Identify which cell holds the provided text, then report its [X, Y] central coordinate. 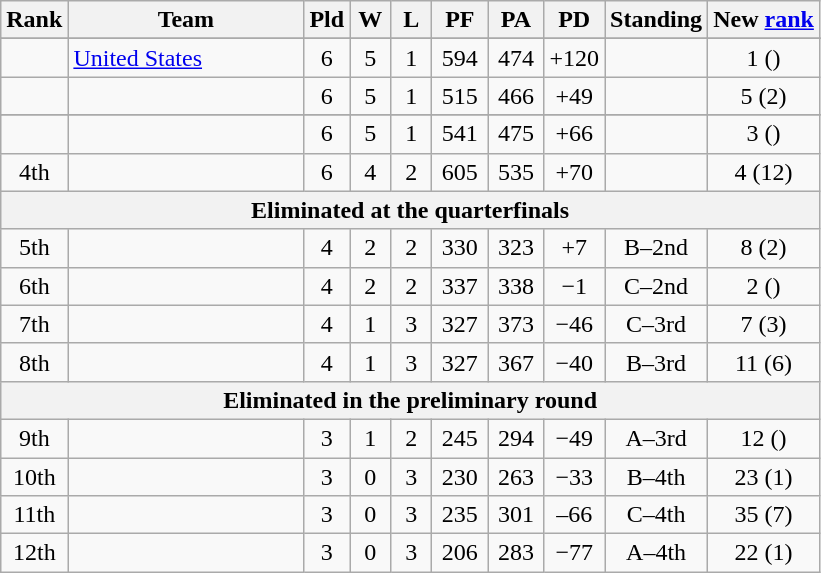
B–2nd [656, 248]
12th [34, 553]
L [412, 20]
+120 [574, 58]
367 [516, 362]
535 [516, 172]
206 [460, 553]
4th [34, 172]
11 (6) [764, 362]
235 [460, 515]
9th [34, 438]
10th [34, 477]
+49 [574, 96]
New rank [764, 20]
A–4th [656, 553]
Rank [34, 20]
−77 [574, 553]
W [370, 20]
5 (2) [764, 96]
Pld [327, 20]
11th [34, 515]
541 [460, 134]
35 (7) [764, 515]
373 [516, 324]
263 [516, 477]
323 [516, 248]
C–2nd [656, 286]
Eliminated in the preliminary round [410, 400]
474 [516, 58]
United States [186, 58]
337 [460, 286]
PD [574, 20]
3 () [764, 134]
8 (2) [764, 248]
594 [460, 58]
5th [34, 248]
515 [460, 96]
330 [460, 248]
12 () [764, 438]
8th [34, 362]
−40 [574, 362]
7th [34, 324]
Standing [656, 20]
283 [516, 553]
PF [460, 20]
466 [516, 96]
23 (1) [764, 477]
−49 [574, 438]
294 [516, 438]
Team [186, 20]
230 [460, 477]
B–3rd [656, 362]
C–3rd [656, 324]
4 (12) [764, 172]
Eliminated at the quarterfinals [410, 210]
+66 [574, 134]
+70 [574, 172]
–66 [574, 515]
−33 [574, 477]
245 [460, 438]
+7 [574, 248]
C–4th [656, 515]
2 () [764, 286]
1 () [764, 58]
301 [516, 515]
475 [516, 134]
22 (1) [764, 553]
B–4th [656, 477]
338 [516, 286]
A–3rd [656, 438]
−46 [574, 324]
605 [460, 172]
7 (3) [764, 324]
−1 [574, 286]
6th [34, 286]
PA [516, 20]
